Capture the cell that displays the provided text and extract its (X, Y) central coordinate. 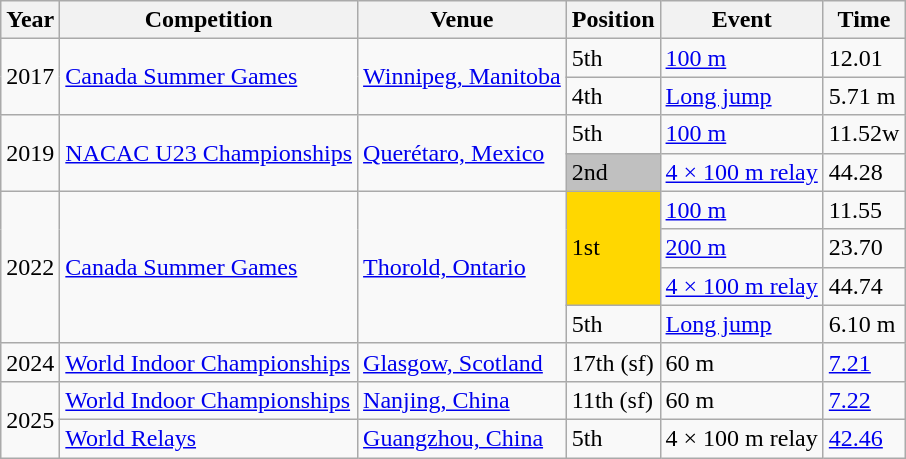
7.21 (864, 362)
2025 (30, 419)
Glasgow, Scotland (462, 362)
44.28 (864, 172)
2022 (30, 267)
Position (613, 20)
World Relays (209, 438)
11th (sf) (613, 400)
7.22 (864, 400)
44.74 (864, 286)
5.71 m (864, 96)
1st (613, 248)
NACAC U23 Championships (209, 153)
2024 (30, 362)
11.55 (864, 210)
Year (30, 20)
Winnipeg, Manitoba (462, 77)
2019 (30, 153)
17th (sf) (613, 362)
Time (864, 20)
2017 (30, 77)
4th (613, 96)
Venue (462, 20)
Competition (209, 20)
2nd (613, 172)
12.01 (864, 58)
200 m (742, 248)
Nanjing, China (462, 400)
6.10 m (864, 324)
Querétaro, Mexico (462, 153)
Event (742, 20)
23.70 (864, 248)
11.52w (864, 134)
Thorold, Ontario (462, 267)
42.46 (864, 438)
Guangzhou, China (462, 438)
